Scan for the cell matching the given text and deliver its (x, y) coordinate at center. 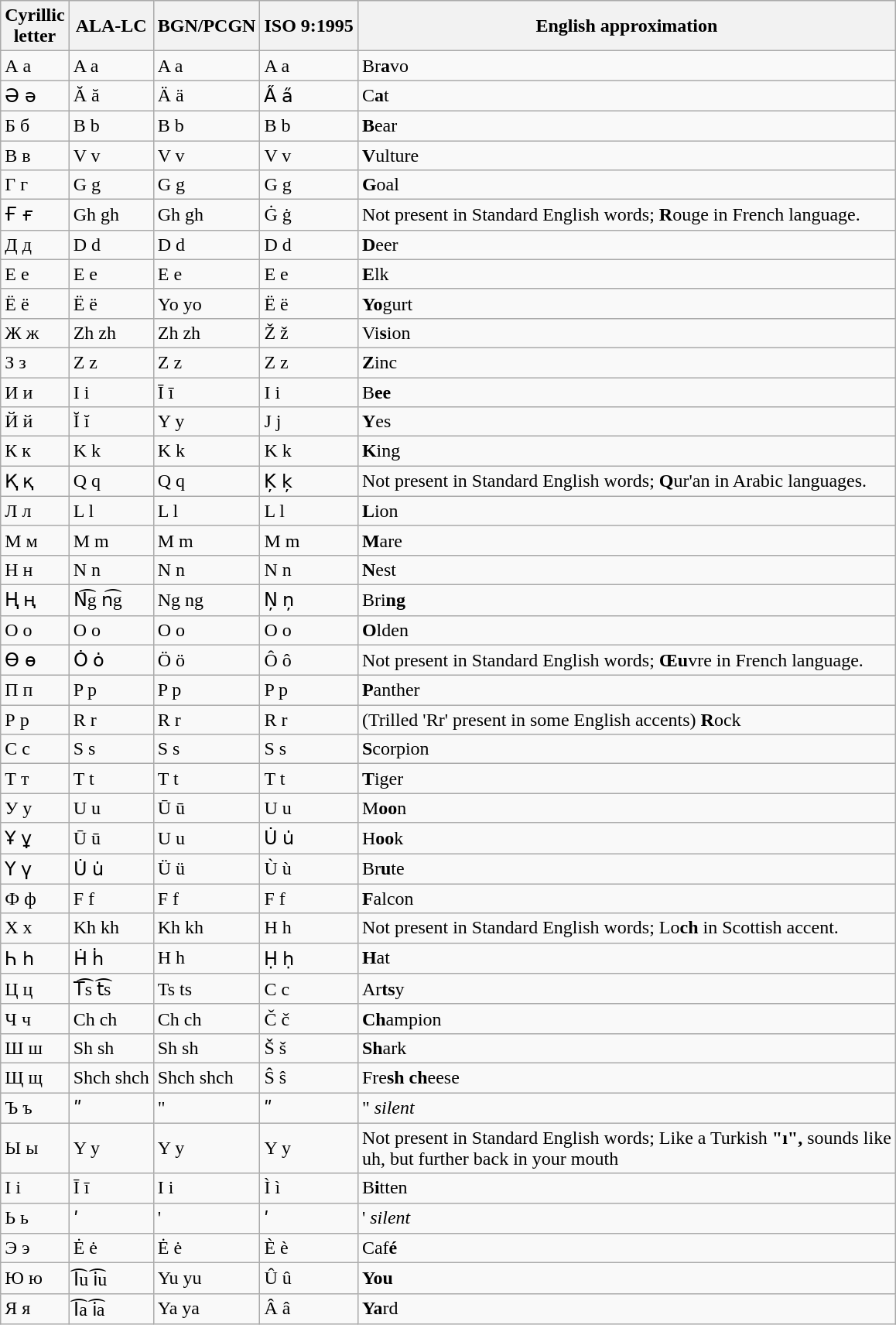
В в (35, 156)
' (207, 1218)
Е е (35, 274)
BGN/PCGN (207, 26)
Ө ө (35, 660)
Я я (35, 1309)
Ž ž (309, 333)
N͡g n͡g (111, 600)
K̦ k̦ (309, 481)
Р р (35, 720)
Bring (627, 600)
Panther (627, 690)
Ф ф (35, 899)
Û û (309, 1279)
М м (35, 540)
О о (35, 630)
Ч ч (35, 1019)
Һ һ (35, 958)
Â â (309, 1309)
Č č (309, 1019)
Bear (627, 125)
Not present in Standard English words; Like a Turkish "ı", sounds likeuh, but further back in your mouth (627, 1149)
Š š (309, 1048)
King (627, 451)
Olden (627, 630)
Bitten (627, 1188)
Ұ ұ (35, 838)
Cat (627, 96)
" (207, 1108)
Falcon (627, 899)
Artsy (627, 989)
Ц ц (35, 989)
Ḥ ḥ (309, 958)
Х х (35, 928)
Elk (627, 274)
Bee (627, 392)
Mare (627, 540)
(Trilled 'Rr' present in some English accents) Rock (627, 720)
ISO 9:1995 (309, 26)
Yogurt (627, 303)
Д д (35, 245)
English approximation (627, 26)
Ă ă (111, 96)
Zinc (627, 362)
Э э (35, 1248)
Ё ё (35, 303)
' silent (627, 1218)
У у (35, 808)
Cyrillicletter (35, 26)
T͡s t͡s (111, 989)
C c (309, 989)
П п (35, 690)
Л л (35, 511)
Champion (627, 1019)
I͡a i͡a (111, 1309)
Brute (627, 868)
С с (35, 749)
І і (35, 1188)
Ù ù (309, 868)
Scorpion (627, 749)
А а (35, 66)
Ä ä (207, 96)
Goal (627, 185)
Г г (35, 185)
Щ щ (35, 1077)
Ә ә (35, 96)
Ш ш (35, 1048)
Ts ts (207, 989)
ALA-LC (111, 26)
Ь ь (35, 1218)
I͡u i͡u (111, 1279)
Yo yo (207, 303)
Т т (35, 779)
Ж ж (35, 333)
" silent (627, 1108)
Ы ы (35, 1149)
Ŝ ŝ (309, 1077)
È è (309, 1248)
J j (309, 422)
Й й (35, 422)
N̦ n̦ (309, 600)
Ү ү (35, 868)
Ъ ъ (35, 1108)
И и (35, 392)
Lion (627, 511)
Deer (627, 245)
Ö ö (207, 660)
Shark (627, 1048)
Б б (35, 125)
Fresh cheese (627, 1077)
Nest (627, 570)
Ng ng (207, 600)
Yu yu (207, 1279)
Not present in Standard English words; Rouge in French language. (627, 215)
Қ қ (35, 481)
Yard (627, 1309)
Ü ü (207, 868)
Ô ô (309, 660)
Ya ya (207, 1309)
Yes (627, 422)
Hook (627, 838)
Tiger (627, 779)
Н н (35, 570)
Ĭ ĭ (111, 422)
You (627, 1279)
Moon (627, 808)
Ì ì (309, 1188)
Ю ю (35, 1279)
Café (627, 1248)
Hat (627, 958)
Bravo (627, 66)
Ȯ ȯ (111, 660)
A̋ a̋ (309, 96)
Vision (627, 333)
З з (35, 362)
Vulture (627, 156)
Not present in Standard English words; Qur'an in Arabic languages. (627, 481)
Ġ ġ (309, 215)
К к (35, 451)
Not present in Standard English words; Œuvre in French language. (627, 660)
Ң ң (35, 600)
Ḣ ḣ (111, 958)
Not present in Standard English words; Loch in Scottish accent. (627, 928)
Ғ ғ (35, 215)
